Output the (x, y) coordinate of the center of the cell containing the given text.  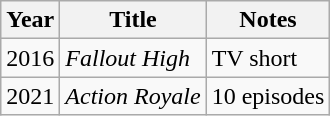
10 episodes (268, 96)
Year (30, 20)
2016 (30, 58)
Title (133, 20)
Fallout High (133, 58)
TV short (268, 58)
Notes (268, 20)
Action Royale (133, 96)
2021 (30, 96)
